Output the (x, y) coordinate of the center of the cell containing the given text.  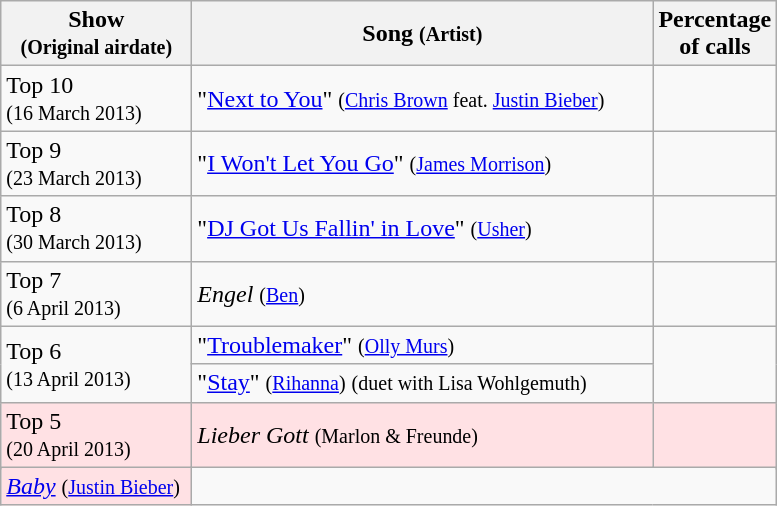
Song (Artist) (422, 34)
Engel (Ben) (422, 294)
"I Won't Let You Go" (James Morrison) (422, 164)
"Troublemaker" (Olly Murs) (422, 345)
Top 9(23 March 2013) (96, 164)
Top 8(30 March 2013) (96, 228)
"DJ Got Us Fallin' in Love" (Usher) (422, 228)
Top 7(6 April 2013) (96, 294)
Top 10(16 March 2013) (96, 98)
Top 6(13 April 2013) (96, 364)
Top 5(20 April 2013) (96, 434)
Baby (Justin Bieber) (96, 486)
Lieber Gott (Marlon & Freunde) (422, 434)
"Stay" (Rihanna) (duet with Lisa Wohlgemuth) (422, 383)
"Next to You" (Chris Brown feat. Justin Bieber) (422, 98)
Show(Original airdate) (96, 34)
Percentage of calls (715, 34)
